Extract the [x, y] coordinate from the center of the cell holding the provided text.  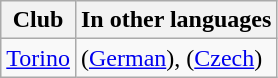
In other languages [176, 20]
Club [38, 20]
Torino [38, 58]
(German), (Czech) [176, 58]
